Scan for the cell matching the given text and deliver its (X, Y) coordinate at center. 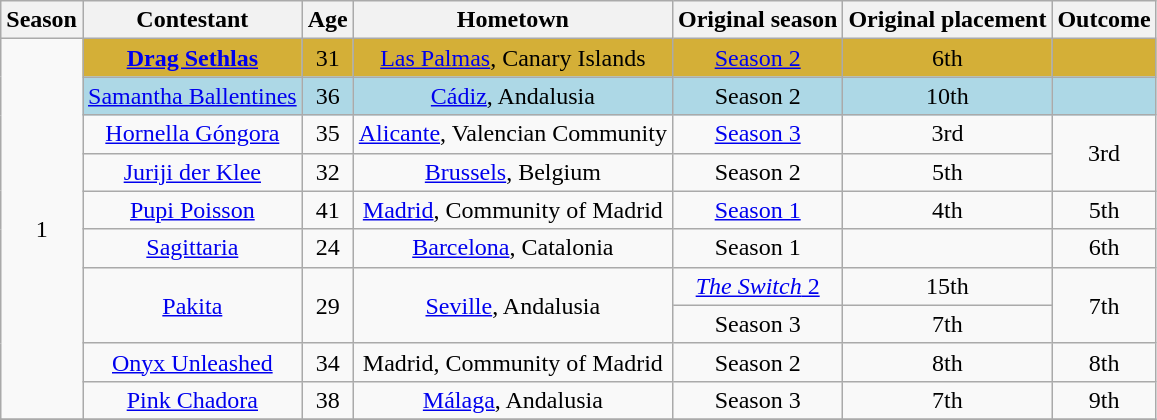
Las Palmas, Canary Islands (512, 58)
Pink Chadora (192, 400)
15th (948, 286)
Alicante, Valencian Community (512, 134)
35 (328, 134)
Age (328, 20)
Onyx Unleashed (192, 362)
36 (328, 96)
The Switch 2 (757, 286)
4th (948, 210)
Barcelona, Catalonia (512, 248)
Season (42, 20)
34 (328, 362)
41 (328, 210)
Contestant (192, 20)
9th (1104, 400)
Drag Sethlas (192, 58)
24 (328, 248)
31 (328, 58)
32 (328, 172)
Brussels, Belgium (512, 172)
Sagittaria (192, 248)
Hornella Góngora (192, 134)
38 (328, 400)
Cádiz, Andalusia (512, 96)
29 (328, 305)
Samantha Ballentines (192, 96)
Original placement (948, 20)
Hometown (512, 20)
Pakita (192, 305)
Original season (757, 20)
Seville, Andalusia (512, 305)
Pupi Poisson (192, 210)
1 (42, 230)
Juriji der Klee (192, 172)
Outcome (1104, 20)
Málaga, Andalusia (512, 400)
10th (948, 96)
